Determine the [x, y] coordinate at the center of the cell enclosing the given text.  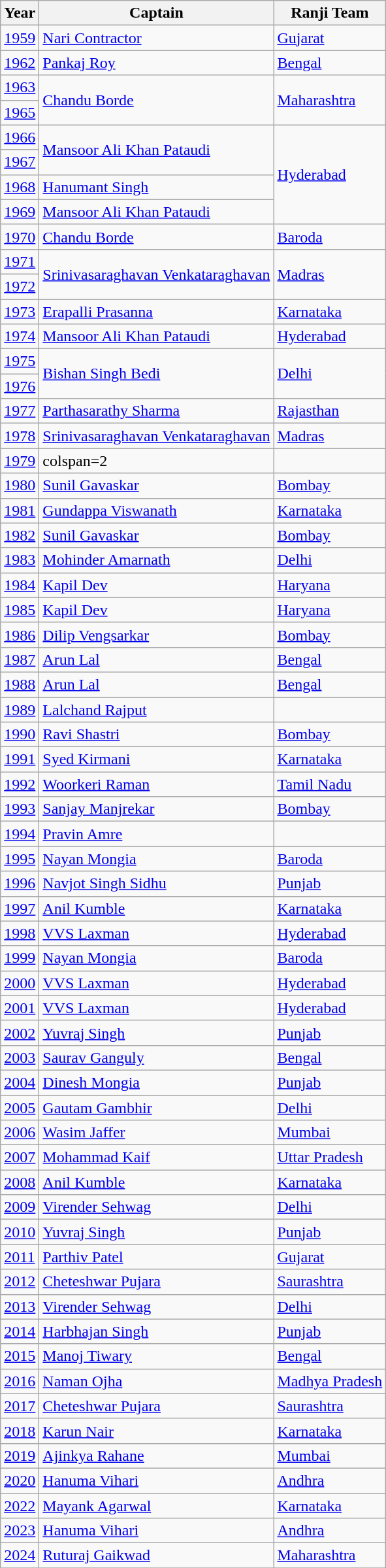
Navjot Singh Sidhu [157, 884]
Wasim Jaffer [157, 1133]
1999 [20, 958]
2011 [20, 1257]
1976 [20, 386]
Tamil Nadu [330, 784]
Naman Ojha [157, 1381]
2024 [20, 1556]
1977 [20, 411]
Manoj Tiwary [157, 1356]
1981 [20, 510]
Sanjay Manjrekar [157, 809]
1980 [20, 486]
1973 [20, 312]
1994 [20, 834]
1968 [20, 187]
2001 [20, 1008]
1966 [20, 137]
2010 [20, 1232]
1989 [20, 709]
Captain [157, 13]
1996 [20, 884]
1995 [20, 859]
1965 [20, 112]
Ruturaj Gaikwad [157, 1556]
1972 [20, 286]
Ajinkya Rahane [157, 1456]
1971 [20, 261]
2000 [20, 983]
Karun Nair [157, 1431]
Dinesh Mongia [157, 1082]
Bishan Singh Bedi [157, 374]
2018 [20, 1431]
1997 [20, 909]
Parthasarathy Sharma [157, 411]
Uttar Pradesh [330, 1158]
Erapalli Prasanna [157, 312]
1986 [20, 635]
Parthiv Patel [157, 1257]
2009 [20, 1207]
2023 [20, 1531]
Madhya Pradesh [330, 1381]
1998 [20, 933]
2007 [20, 1158]
Mayank Agarwal [157, 1505]
Dilip Vengsarkar [157, 635]
2004 [20, 1082]
Hanumant Singh [157, 187]
1959 [20, 38]
2016 [20, 1381]
Nari Contractor [157, 38]
Gautam Gambhir [157, 1108]
1967 [20, 162]
1991 [20, 759]
Mohinder Amarnath [157, 560]
Lalchand Rajput [157, 709]
colspan=2 [157, 461]
2020 [20, 1480]
2005 [20, 1108]
Pankaj Roy [157, 63]
2014 [20, 1331]
1970 [20, 237]
Saurav Ganguly [157, 1058]
1962 [20, 63]
1978 [20, 436]
2002 [20, 1033]
Rajasthan [330, 411]
1993 [20, 809]
Ravi Shastri [157, 735]
2012 [20, 1282]
1985 [20, 610]
2015 [20, 1356]
Ranji Team [330, 13]
1982 [20, 535]
1990 [20, 735]
1974 [20, 337]
2006 [20, 1133]
1988 [20, 684]
Year [20, 13]
1983 [20, 560]
2022 [20, 1505]
1979 [20, 461]
1963 [20, 88]
1987 [20, 659]
1984 [20, 585]
1992 [20, 784]
Mohammad Kaif [157, 1158]
2013 [20, 1307]
2019 [20, 1456]
1975 [20, 361]
2008 [20, 1182]
Pravin Amre [157, 834]
Harbhajan Singh [157, 1331]
Syed Kirmani [157, 759]
Gundappa Viswanath [157, 510]
Woorkeri Raman [157, 784]
2003 [20, 1058]
1969 [20, 212]
2017 [20, 1406]
